Scan for the cell matching the given text and deliver its (x, y) coordinate at center. 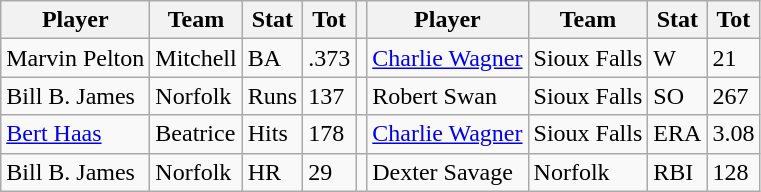
267 (734, 96)
.373 (330, 58)
128 (734, 172)
BA (272, 58)
Mitchell (196, 58)
SO (678, 96)
21 (734, 58)
Dexter Savage (448, 172)
Hits (272, 134)
Beatrice (196, 134)
Runs (272, 96)
3.08 (734, 134)
Marvin Pelton (76, 58)
W (678, 58)
HR (272, 172)
Robert Swan (448, 96)
29 (330, 172)
ERA (678, 134)
137 (330, 96)
Bert Haas (76, 134)
RBI (678, 172)
178 (330, 134)
